Capture the cell that displays the provided text and extract its (X, Y) central coordinate. 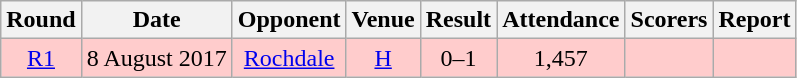
Opponent (289, 20)
1,457 (561, 58)
Venue (383, 20)
Round (41, 20)
H (383, 58)
0–1 (458, 58)
8 August 2017 (156, 58)
Attendance (561, 20)
Result (458, 20)
Scorers (669, 20)
Date (156, 20)
Report (754, 20)
Rochdale (289, 58)
R1 (41, 58)
